From the cell containing the given text, extract its center point as (x, y) coordinate. 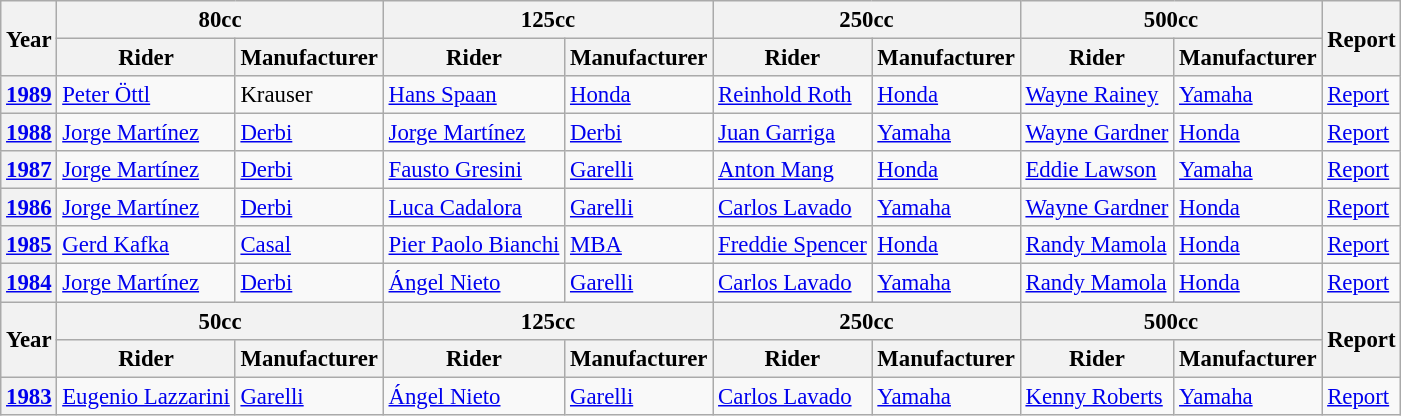
Anton Mang (792, 170)
80cc (220, 20)
Krauser (309, 95)
1986 (29, 208)
Peter Öttl (146, 95)
Wayne Rainey (1097, 95)
1988 (29, 133)
1984 (29, 283)
Kenny Roberts (1097, 396)
Reinhold Roth (792, 95)
1987 (29, 170)
Juan Garriga (792, 133)
1985 (29, 245)
MBA (639, 245)
Fausto Gresini (474, 170)
Luca Cadalora (474, 208)
Pier Paolo Bianchi (474, 245)
Casal (309, 245)
50cc (220, 321)
Hans Spaan (474, 95)
Eddie Lawson (1097, 170)
Gerd Kafka (146, 245)
Eugenio Lazzarini (146, 396)
1983 (29, 396)
Freddie Spencer (792, 245)
1989 (29, 95)
